Output the (X, Y) coordinate of the center of the cell containing the given text.  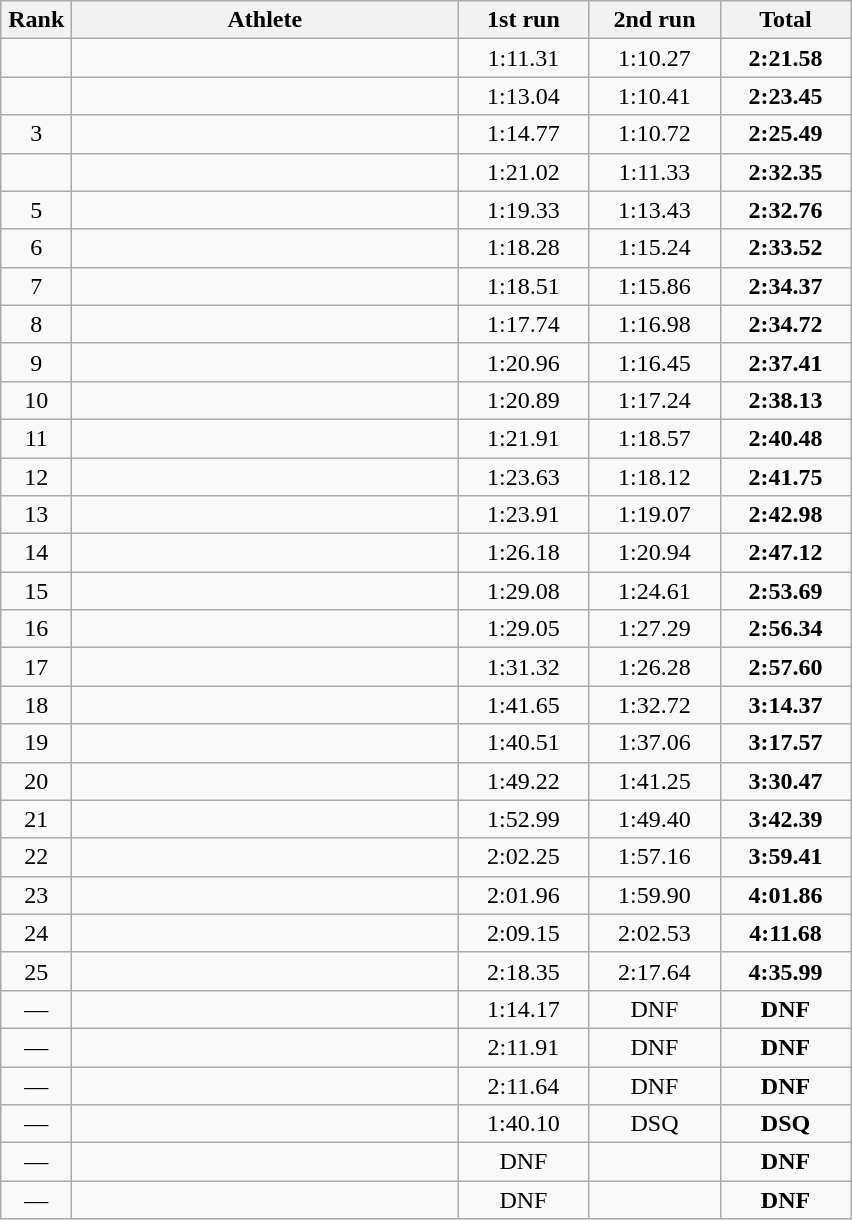
7 (36, 286)
1:29.05 (524, 629)
2:02.25 (524, 857)
3:17.57 (786, 743)
3:14.37 (786, 705)
22 (36, 857)
14 (36, 553)
16 (36, 629)
1:24.61 (654, 591)
1:14.77 (524, 134)
6 (36, 248)
2:33.52 (786, 248)
9 (36, 362)
1:19.07 (654, 515)
3:42.39 (786, 819)
1:41.25 (654, 781)
1:18.12 (654, 477)
1:20.96 (524, 362)
17 (36, 667)
2:32.76 (786, 210)
1:11.31 (524, 58)
1:17.74 (524, 324)
1:13.43 (654, 210)
1:10.41 (654, 96)
3:59.41 (786, 857)
1:18.51 (524, 286)
4:01.86 (786, 895)
19 (36, 743)
1:16.98 (654, 324)
2:18.35 (524, 971)
1:15.24 (654, 248)
2:47.12 (786, 553)
2:38.13 (786, 400)
1:49.22 (524, 781)
4:11.68 (786, 933)
3 (36, 134)
1:19.33 (524, 210)
2:01.96 (524, 895)
2nd run (654, 20)
2:23.45 (786, 96)
2:11.64 (524, 1085)
4:35.99 (786, 971)
1:41.65 (524, 705)
1:40.51 (524, 743)
1:21.91 (524, 438)
8 (36, 324)
Athlete (265, 20)
21 (36, 819)
1:26.18 (524, 553)
1:11.33 (654, 172)
18 (36, 705)
3:30.47 (786, 781)
2:56.34 (786, 629)
23 (36, 895)
2:17.64 (654, 971)
20 (36, 781)
2:34.37 (786, 286)
1:32.72 (654, 705)
10 (36, 400)
1:57.16 (654, 857)
1:26.28 (654, 667)
13 (36, 515)
1:31.32 (524, 667)
2:32.35 (786, 172)
2:57.60 (786, 667)
Total (786, 20)
2:40.48 (786, 438)
2:09.15 (524, 933)
25 (36, 971)
1:10.27 (654, 58)
1:18.28 (524, 248)
2:34.72 (786, 324)
5 (36, 210)
1:59.90 (654, 895)
1:14.17 (524, 1009)
2:42.98 (786, 515)
2:11.91 (524, 1047)
1:29.08 (524, 591)
1:49.40 (654, 819)
1:23.91 (524, 515)
1:16.45 (654, 362)
2:25.49 (786, 134)
1:37.06 (654, 743)
1st run (524, 20)
Rank (36, 20)
1:27.29 (654, 629)
11 (36, 438)
1:52.99 (524, 819)
1:17.24 (654, 400)
12 (36, 477)
2:02.53 (654, 933)
15 (36, 591)
1:21.02 (524, 172)
1:18.57 (654, 438)
1:13.04 (524, 96)
2:41.75 (786, 477)
1:40.10 (524, 1124)
1:15.86 (654, 286)
2:21.58 (786, 58)
2:53.69 (786, 591)
24 (36, 933)
2:37.41 (786, 362)
1:10.72 (654, 134)
1:20.94 (654, 553)
1:23.63 (524, 477)
1:20.89 (524, 400)
